Detect which cell encompasses the target text, then output its (X, Y) center coordinate. 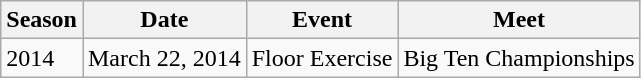
Big Ten Championships (519, 58)
Floor Exercise (322, 58)
2014 (42, 58)
Meet (519, 20)
Date (164, 20)
Season (42, 20)
March 22, 2014 (164, 58)
Event (322, 20)
